Identify which cell holds the provided text, then report its [x, y] central coordinate. 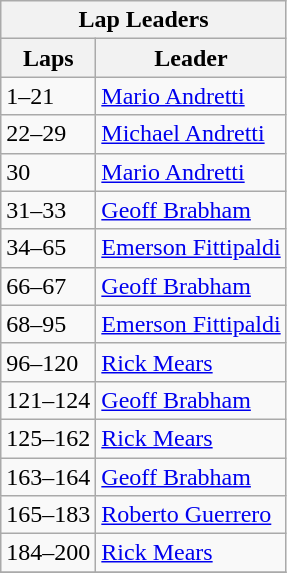
31–33 [48, 210]
165–183 [48, 515]
Laps [48, 58]
163–164 [48, 477]
Roberto Guerrero [191, 515]
34–65 [48, 248]
22–29 [48, 134]
96–120 [48, 362]
1–21 [48, 96]
30 [48, 172]
68–95 [48, 324]
Leader [191, 58]
121–124 [48, 400]
184–200 [48, 553]
66–67 [48, 286]
125–162 [48, 438]
Lap Leaders [144, 20]
Michael Andretti [191, 134]
